Locate the cell with the specified text and output its [X, Y] center coordinate. 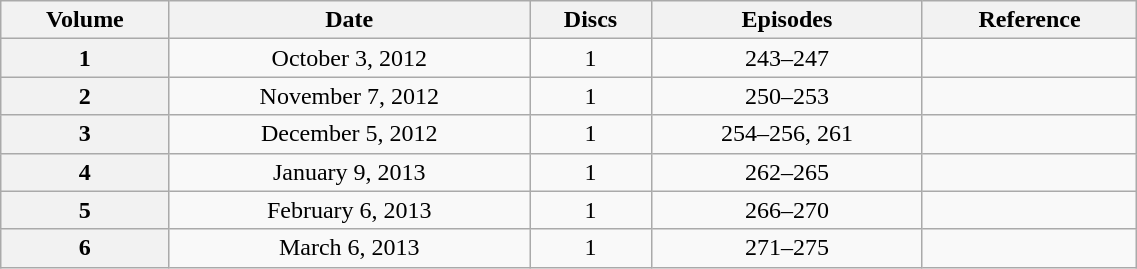
January 9, 2013 [349, 172]
5 [85, 210]
3 [85, 134]
Reference [1029, 20]
4 [85, 172]
December 5, 2012 [349, 134]
Discs [591, 20]
October 3, 2012 [349, 58]
254–256, 261 [786, 134]
271–275 [786, 248]
Date [349, 20]
266–270 [786, 210]
262–265 [786, 172]
March 6, 2013 [349, 248]
6 [85, 248]
243–247 [786, 58]
2 [85, 96]
Volume [85, 20]
250–253 [786, 96]
November 7, 2012 [349, 96]
February 6, 2013 [349, 210]
Episodes [786, 20]
